Capture the cell that displays the provided text and extract its [x, y] central coordinate. 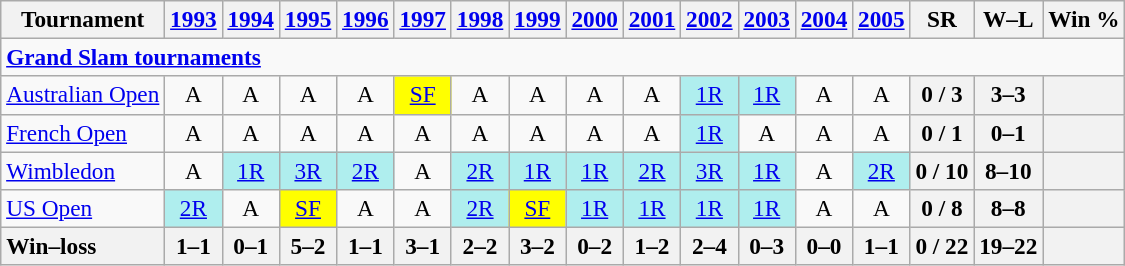
3–2 [538, 246]
19–22 [1008, 246]
1996 [366, 19]
0 / 10 [942, 170]
SR [942, 19]
3–3 [1008, 95]
2–2 [480, 246]
0–3 [766, 246]
US Open [83, 208]
1995 [308, 19]
1993 [194, 19]
0 / 22 [942, 246]
5–2 [308, 246]
French Open [83, 133]
Grand Slam tournaments [563, 57]
0–0 [824, 246]
2004 [824, 19]
2002 [710, 19]
1994 [250, 19]
W–L [1008, 19]
2000 [594, 19]
1–2 [652, 246]
3–1 [422, 246]
8–8 [1008, 208]
Win–loss [83, 246]
Australian Open [83, 95]
1997 [422, 19]
1998 [480, 19]
1999 [538, 19]
2003 [766, 19]
2005 [882, 19]
2001 [652, 19]
0 / 8 [942, 208]
2–4 [710, 246]
Tournament [83, 19]
0 / 1 [942, 133]
0–2 [594, 246]
0 / 3 [942, 95]
8–10 [1008, 170]
Win % [1084, 19]
Wimbledon [83, 170]
